Determine the (X, Y) coordinate at the center of the cell enclosing the given text.  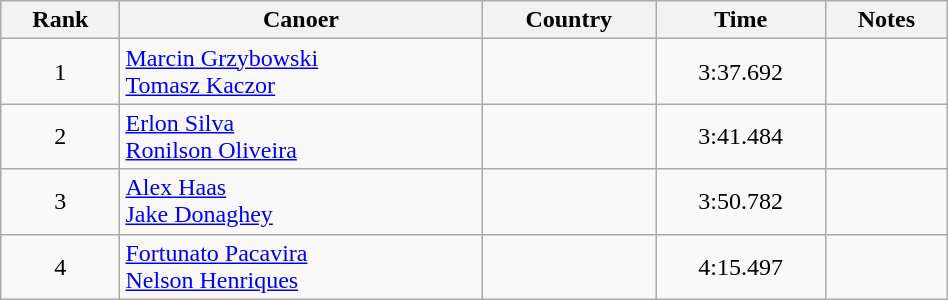
2 (60, 136)
3:41.484 (741, 136)
3 (60, 202)
Alex HaasJake Donaghey (301, 202)
Marcin GrzybowskiTomasz Kaczor (301, 72)
3:37.692 (741, 72)
Notes (887, 20)
Erlon SilvaRonilson Oliveira (301, 136)
4:15.497 (741, 266)
Country (569, 20)
3:50.782 (741, 202)
Canoer (301, 20)
Rank (60, 20)
Fortunato PacaviraNelson Henriques (301, 266)
Time (741, 20)
4 (60, 266)
1 (60, 72)
